Search for the cell housing the specified text and yield its (X, Y) center coordinate. 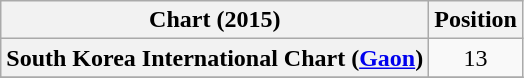
Position (476, 20)
13 (476, 58)
Chart (2015) (215, 20)
South Korea International Chart (Gaon) (215, 58)
